Determine the (X, Y) coordinate at the center of the cell enclosing the given text.  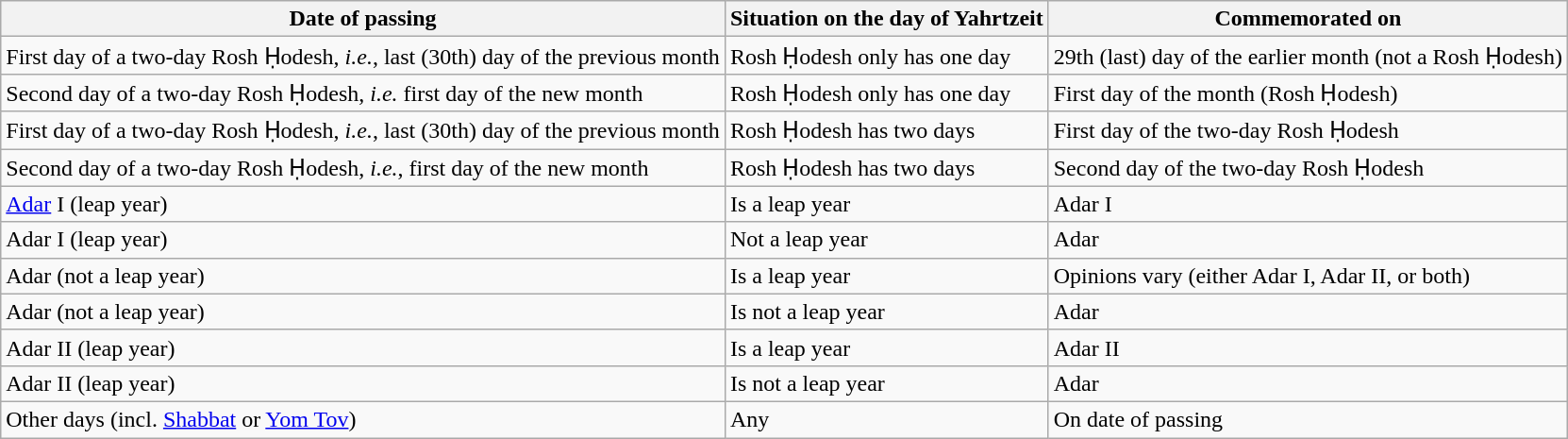
29th (last) day of the earlier month (not a Rosh Ḥodesh) (1308, 56)
Adar I (1308, 204)
Opinions vary (either Adar I, Adar II, or both) (1308, 276)
On date of passing (1308, 419)
Adar II (1308, 347)
Not a leap year (887, 240)
Second day of the two-day Rosh Ḥodesh (1308, 168)
Other days (incl. Shabbat or Yom Tov) (363, 419)
Commemorated on (1308, 19)
Any (887, 419)
First day of the month (Rosh Ḥodesh) (1308, 93)
First day of the two-day Rosh Ḥodesh (1308, 130)
Date of passing (363, 19)
Second day of a two-day Rosh Ḥodesh, i.e., first day of the new month (363, 168)
Second day of a two-day Rosh Ḥodesh, i.e. first day of the new month (363, 93)
Situation on the day of Yahrtzeit (887, 19)
